Return the (x, y) coordinate for the center point of the cell that contains the specified text.  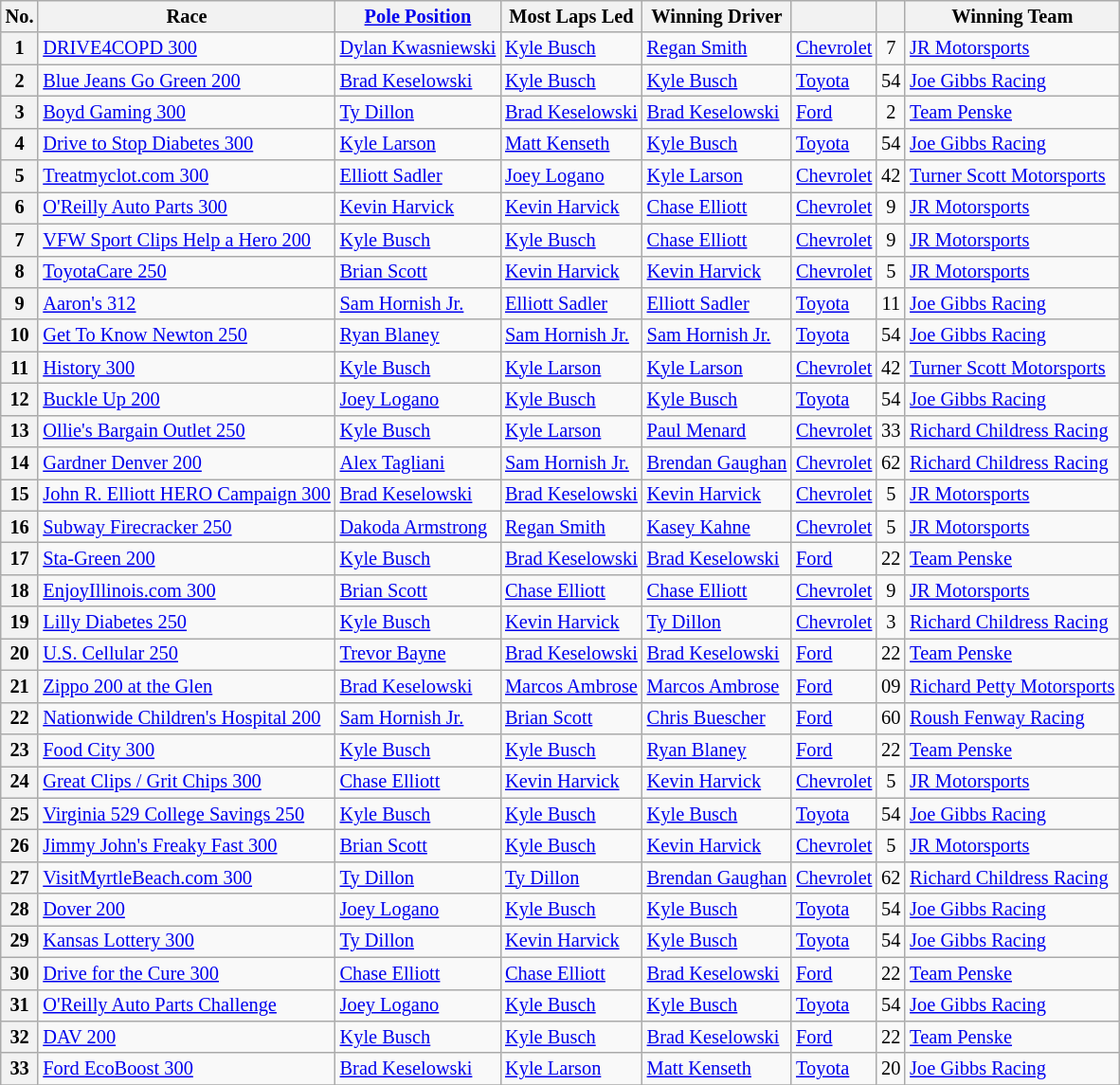
EnjoyIllinois.com 300 (186, 590)
Richard Petty Motorsports (1012, 686)
21 (20, 686)
John R. Elliott HERO Campaign 300 (186, 495)
Kansas Lottery 300 (186, 941)
Blue Jeans Go Green 200 (186, 81)
14 (20, 463)
23 (20, 750)
Jimmy John's Freaky Fast 300 (186, 845)
Most Laps Led (571, 16)
Paul Menard (716, 431)
28 (20, 910)
Gardner Denver 200 (186, 463)
Food City 300 (186, 750)
6 (20, 208)
25 (20, 814)
Buckle Up 200 (186, 399)
Winning Driver (716, 16)
U.S. Cellular 250 (186, 654)
10 (20, 335)
Lilly Diabetes 250 (186, 623)
O'Reilly Auto Parts 300 (186, 208)
VFW Sport Clips Help a Hero 200 (186, 240)
12 (20, 399)
8 (20, 272)
16 (20, 527)
DRIVE4COPD 300 (186, 48)
DAV 200 (186, 1037)
No. (20, 16)
19 (20, 623)
Alex Tagliani (418, 463)
31 (20, 1005)
13 (20, 431)
Aaron's 312 (186, 303)
Pole Position (418, 16)
30 (20, 973)
Drive to Stop Diabetes 300 (186, 144)
Great Clips / Grit Chips 300 (186, 782)
Winning Team (1012, 16)
Chris Buescher (716, 718)
60 (891, 718)
VisitMyrtleBeach.com 300 (186, 877)
09 (891, 686)
Kasey Kahne (716, 527)
ToyotaCare 250 (186, 272)
Subway Firecracker 250 (186, 527)
Zippo 200 at the Glen (186, 686)
Ollie's Bargain Outlet 250 (186, 431)
Get To Know Newton 250 (186, 335)
29 (20, 941)
Trevor Bayne (418, 654)
Dover 200 (186, 910)
Drive for the Cure 300 (186, 973)
Nationwide Children's Hospital 200 (186, 718)
32 (20, 1037)
Ford EcoBoost 300 (186, 1069)
Dylan Kwasniewski (418, 48)
17 (20, 558)
Roush Fenway Racing (1012, 718)
15 (20, 495)
Race (186, 16)
Virginia 529 College Savings 250 (186, 814)
27 (20, 877)
4 (20, 144)
History 300 (186, 368)
O'Reilly Auto Parts Challenge (186, 1005)
18 (20, 590)
24 (20, 782)
1 (20, 48)
26 (20, 845)
Sta-Green 200 (186, 558)
Dakoda Armstrong (418, 527)
Treatmyclot.com 300 (186, 176)
Boyd Gaming 300 (186, 112)
